Find where the given text appears and provide that cell's center as (X, Y) coordinate. 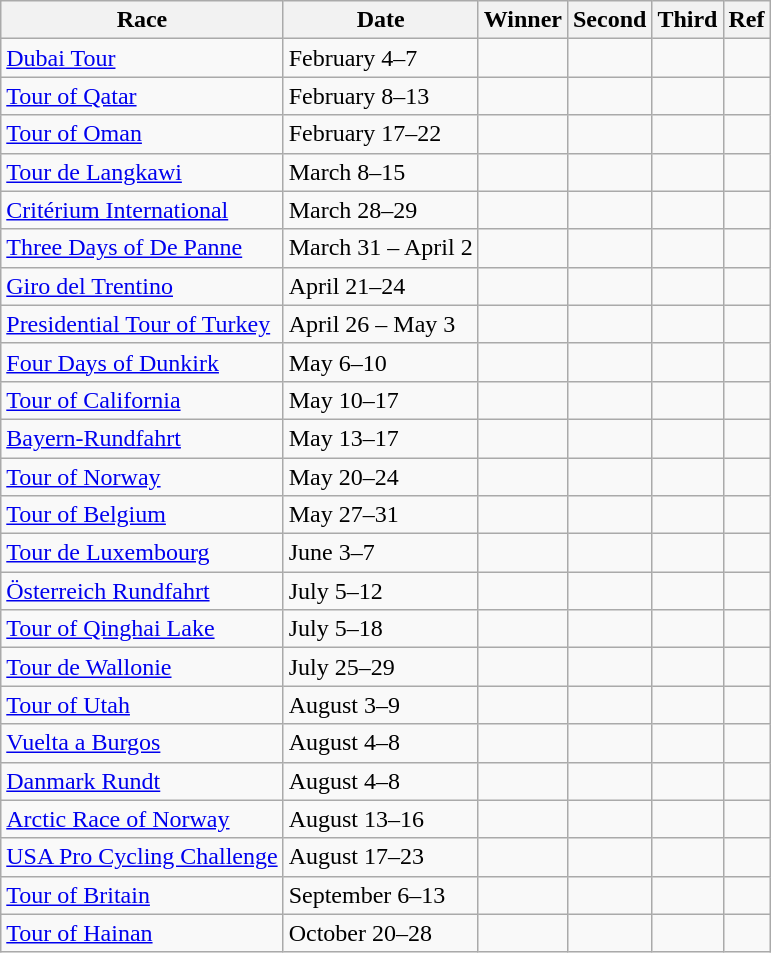
February 17–22 (380, 134)
September 6–13 (380, 895)
Tour of Hainan (142, 933)
Date (380, 20)
Tour de Wallonie (142, 667)
Tour of Qinghai Lake (142, 629)
Critérium International (142, 210)
August 17–23 (380, 857)
Tour of Oman (142, 134)
Tour de Langkawi (142, 172)
Danmark Rundt (142, 781)
July 5–18 (380, 629)
Österreich Rundfahrt (142, 591)
Tour of Qatar (142, 96)
Tour of Belgium (142, 515)
March 31 – April 2 (380, 248)
Tour of Britain (142, 895)
March 8–15 (380, 172)
April 26 – May 3 (380, 324)
Four Days of Dunkirk (142, 362)
Dubai Tour (142, 58)
February 4–7 (380, 58)
Arctic Race of Norway (142, 819)
Second (609, 20)
October 20–28 (380, 933)
May 20–24 (380, 477)
Ref (746, 20)
April 21–24 (380, 286)
Third (688, 20)
Bayern-Rundfahrt (142, 438)
August 13–16 (380, 819)
Vuelta a Burgos (142, 743)
August 3–9 (380, 705)
Three Days of De Panne (142, 248)
July 5–12 (380, 591)
March 28–29 (380, 210)
Tour of California (142, 400)
July 25–29 (380, 667)
Tour of Norway (142, 477)
June 3–7 (380, 553)
May 10–17 (380, 400)
May 13–17 (380, 438)
Tour of Utah (142, 705)
Race (142, 20)
February 8–13 (380, 96)
May 27–31 (380, 515)
Presidential Tour of Turkey (142, 324)
USA Pro Cycling Challenge (142, 857)
Winner (522, 20)
May 6–10 (380, 362)
Giro del Trentino (142, 286)
Tour de Luxembourg (142, 553)
